Provide the [x, y] coordinate of the cell's center where the given text is located.  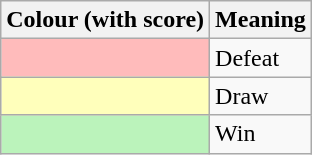
Meaning [261, 20]
Draw [261, 96]
Defeat [261, 58]
Colour (with score) [106, 20]
Win [261, 134]
